From the cell containing the given text, extract its center point as [x, y] coordinate. 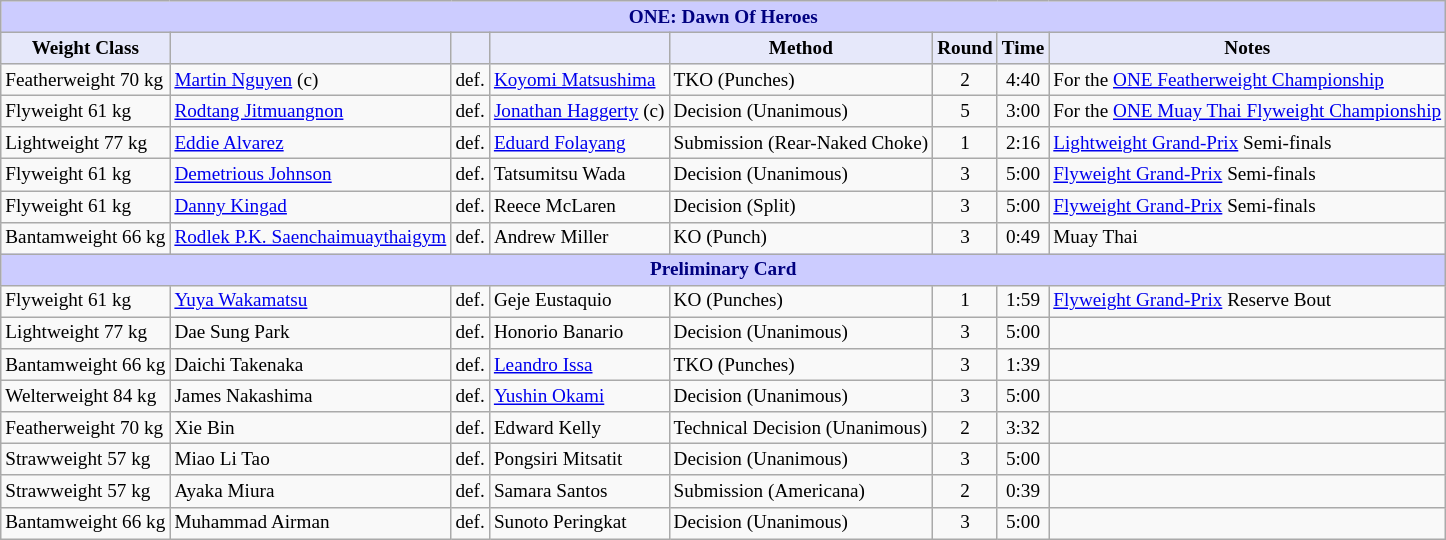
Rodlek P.K. Saenchaimuaythaigym [310, 238]
2:16 [1022, 143]
Eduard Folayang [579, 143]
Edward Kelly [579, 428]
0:39 [1022, 491]
Sunoto Peringkat [579, 523]
Daichi Takenaka [310, 365]
Method [801, 48]
Leandro Issa [579, 365]
Tatsumitsu Wada [579, 175]
Yuya Wakamatsu [310, 301]
Decision (Split) [801, 206]
Yushin Okami [579, 396]
Jonathan Haggerty (c) [579, 111]
Pongsiri Mitsatit [579, 460]
KO (Punch) [801, 238]
Submission (Americana) [801, 491]
James Nakashima [310, 396]
Koyomi Matsushima [579, 80]
Technical Decision (Unanimous) [801, 428]
Eddie Alvarez [310, 143]
Geje Eustaquio [579, 301]
Flyweight Grand-Prix Reserve Bout [1248, 301]
For the ONE Featherweight Championship [1248, 80]
3:00 [1022, 111]
Andrew Miller [579, 238]
5 [966, 111]
Dae Sung Park [310, 333]
Rodtang Jitmuangnon [310, 111]
Welterweight 84 kg [86, 396]
Lightweight Grand-Prix Semi-finals [1248, 143]
0:49 [1022, 238]
Submission (Rear-Naked Choke) [801, 143]
1:59 [1022, 301]
Preliminary Card [724, 270]
KO (Punches) [801, 301]
Martin Nguyen (c) [310, 80]
Notes [1248, 48]
Round [966, 48]
Muay Thai [1248, 238]
Miao Li Tao [310, 460]
4:40 [1022, 80]
Weight Class [86, 48]
Samara Santos [579, 491]
Demetrious Johnson [310, 175]
1:39 [1022, 365]
Xie Bin [310, 428]
Time [1022, 48]
Danny Kingad [310, 206]
Reece McLaren [579, 206]
Honorio Banario [579, 333]
Muhammad Airman [310, 523]
Ayaka Miura [310, 491]
ONE: Dawn Of Heroes [724, 17]
3:32 [1022, 428]
For the ONE Muay Thai Flyweight Championship [1248, 111]
